From the cell containing the given text, extract its center point as (x, y) coordinate. 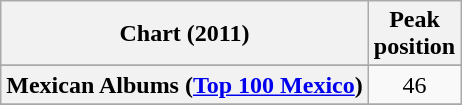
Peakposition (414, 34)
Mexican Albums (Top 100 Mexico) (185, 85)
46 (414, 85)
Chart (2011) (185, 34)
